Capture the cell that displays the provided text and extract its (X, Y) central coordinate. 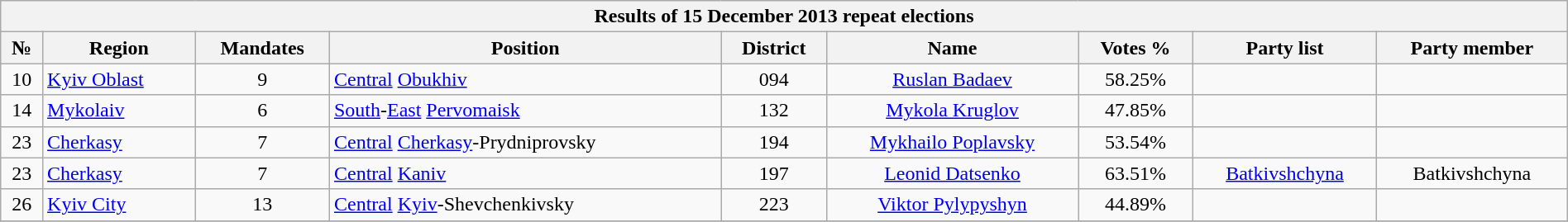
Central Kaniv (524, 173)
Central Cherkasy-Prydniprovsky (524, 142)
Mykola Kruglov (953, 111)
6 (262, 111)
Kyiv Oblast (119, 79)
Results of 15 December 2013 repeat elections (784, 17)
Ruslan Badaev (953, 79)
Votes % (1136, 48)
Mykhailo Poplavsky (953, 142)
Kyiv City (119, 205)
Region (119, 48)
Party member (1472, 48)
094 (774, 79)
Mykolaiv (119, 111)
Leonid Datsenko (953, 173)
Party list (1284, 48)
53.54% (1136, 142)
9 (262, 79)
194 (774, 142)
Mandates (262, 48)
132 (774, 111)
10 (22, 79)
South-East Pervomaisk (524, 111)
26 (22, 205)
Central Obukhiv (524, 79)
Central Kyiv-Shevchenkivsky (524, 205)
223 (774, 205)
63.51% (1136, 173)
58.25% (1136, 79)
Viktor Pylypyshyn (953, 205)
District (774, 48)
Name (953, 48)
№ (22, 48)
197 (774, 173)
13 (262, 205)
14 (22, 111)
Position (524, 48)
47.85% (1136, 111)
44.89% (1136, 205)
